Identify which cell holds the provided text, then report its [X, Y] central coordinate. 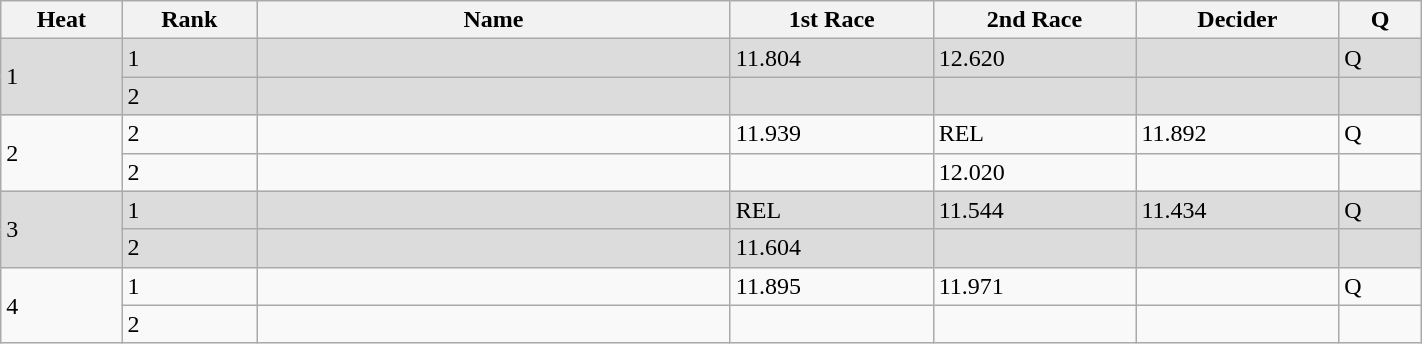
4 [62, 305]
12.620 [1034, 58]
11.895 [832, 286]
11.939 [832, 134]
2nd Race [1034, 20]
3 [62, 229]
11.604 [832, 248]
11.804 [832, 58]
Heat [62, 20]
11.544 [1034, 210]
Name [494, 20]
Rank [190, 20]
Decider [1238, 20]
12.020 [1034, 172]
1st Race [832, 20]
11.434 [1238, 210]
11.971 [1034, 286]
11.892 [1238, 134]
